Scan for the cell matching the given text and deliver its [X, Y] coordinate at center. 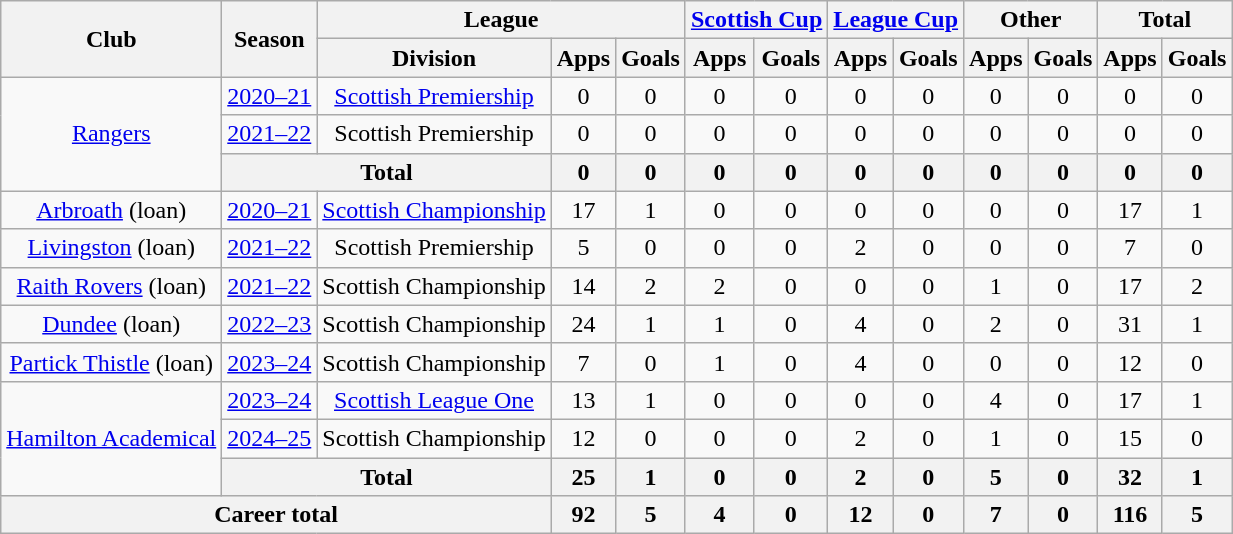
Other [1031, 20]
Partick Thistle (loan) [112, 362]
Club [112, 39]
24 [583, 324]
Livingston (loan) [112, 248]
14 [583, 286]
Scottish League One [434, 400]
League [502, 20]
Arbroath (loan) [112, 210]
Division [434, 58]
Dundee (loan) [112, 324]
Raith Rovers (loan) [112, 286]
2024–25 [270, 438]
Rangers [112, 134]
League Cup [896, 20]
Career total [276, 515]
13 [583, 400]
116 [1130, 515]
25 [583, 477]
92 [583, 515]
2022–23 [270, 324]
Scottish Cup [756, 20]
32 [1130, 477]
31 [1130, 324]
Hamilton Academical [112, 438]
15 [1130, 438]
Season [270, 39]
